Search for the cell housing the specified text and yield its [x, y] center coordinate. 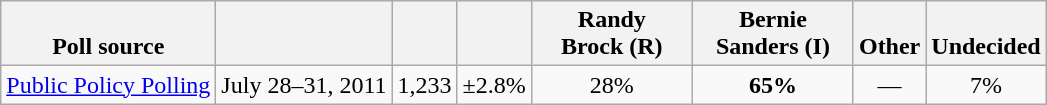
65% [772, 85]
±2.8% [494, 85]
1,233 [424, 85]
Other [889, 34]
7% [986, 85]
Public Policy Polling [108, 85]
RandyBrock (R) [612, 34]
BernieSanders (I) [772, 34]
Undecided [986, 34]
July 28–31, 2011 [304, 85]
28% [612, 85]
— [889, 85]
Poll source [108, 34]
